For the text-containing cell, return its midpoint in [X, Y] coordinate format. 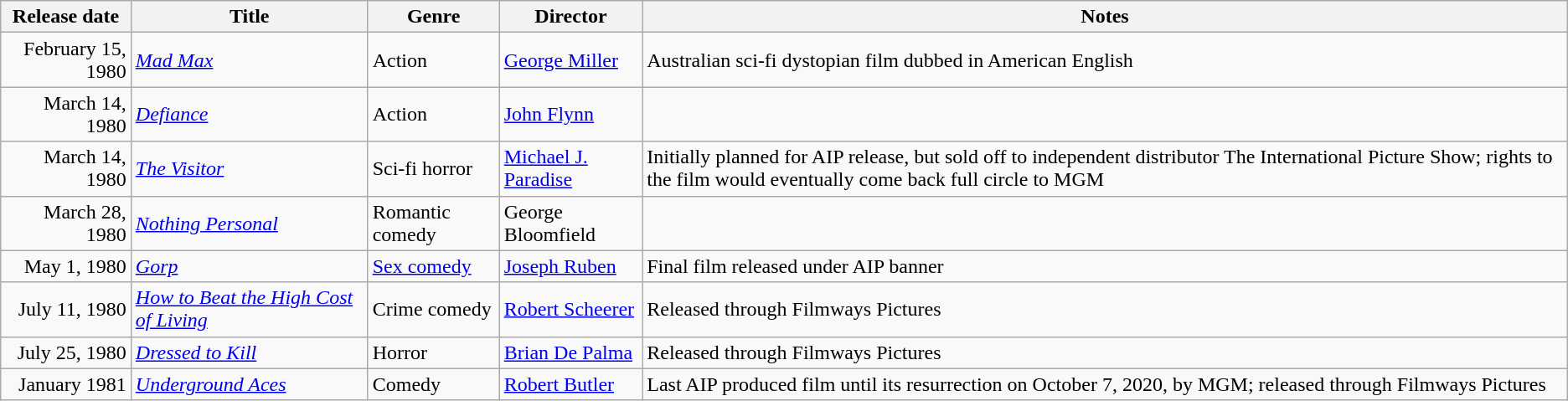
Dressed to Kill [250, 352]
January 1981 [66, 384]
How to Beat the High Cost of Living [250, 310]
March 28, 1980 [66, 223]
Sci-fi horror [434, 169]
Title [250, 17]
Joseph Ruben [570, 266]
Crime comedy [434, 310]
Nothing Personal [250, 223]
July 11, 1980 [66, 310]
Sex comedy [434, 266]
May 1, 1980 [66, 266]
Last AIP produced film until its resurrection on October 7, 2020, by MGM; released through Filmways Pictures [1106, 384]
Robert Scheerer [570, 310]
George Bloomfield [570, 223]
Australian sci-fi dystopian film dubbed in American English [1106, 60]
The Visitor [250, 169]
Release date [66, 17]
Defiance [250, 114]
Michael J. Paradise [570, 169]
Robert Butler [570, 384]
Director [570, 17]
Romantic comedy [434, 223]
February 15, 1980 [66, 60]
Comedy [434, 384]
Mad Max [250, 60]
Final film released under AIP banner [1106, 266]
Brian De Palma [570, 352]
July 25, 1980 [66, 352]
John Flynn [570, 114]
Gorp [250, 266]
Horror [434, 352]
Notes [1106, 17]
Genre [434, 17]
George Miller [570, 60]
Underground Aces [250, 384]
